Return the [X, Y] coordinate for the center point of the cell that contains the specified text.  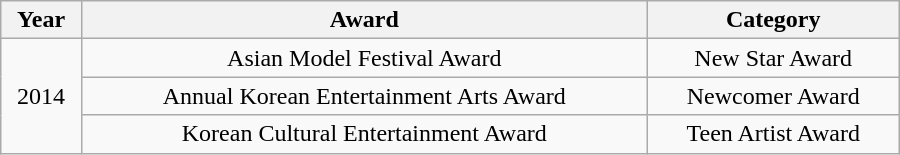
Year [42, 20]
Category [773, 20]
Newcomer Award [773, 96]
Asian Model Festival Award [364, 58]
Teen Artist Award [773, 134]
Award [364, 20]
New Star Award [773, 58]
Korean Cultural Entertainment Award [364, 134]
Annual Korean Entertainment Arts Award [364, 96]
2014 [42, 96]
